Scan for the cell matching the given text and deliver its (X, Y) coordinate at center. 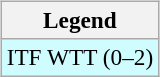
Legend (80, 20)
ITF WTT (0–2) (80, 57)
